For the text-containing cell, return its midpoint in (x, y) coordinate format. 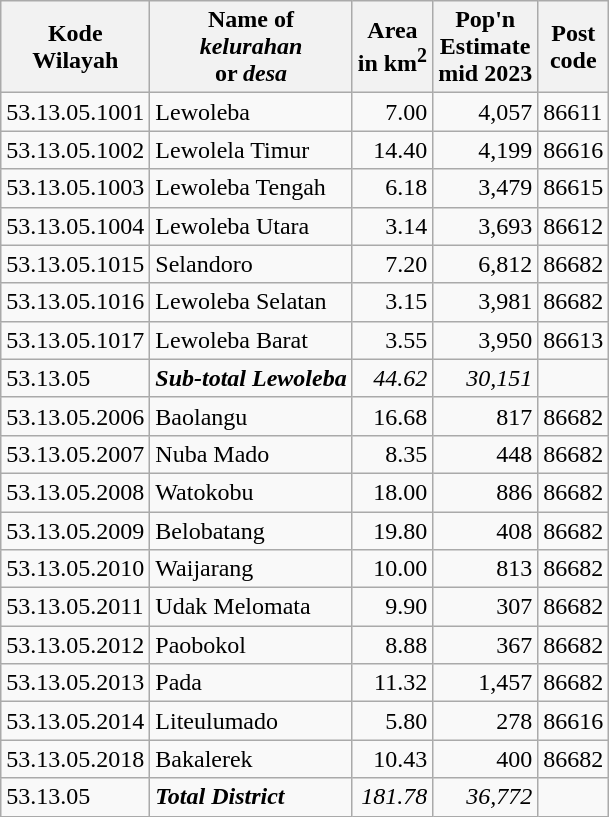
408 (486, 531)
5.80 (392, 721)
Waijarang (251, 569)
53.13.05.2018 (76, 759)
Area in km2 (392, 47)
Pop'nEstimatemid 2023 (486, 47)
6.18 (392, 188)
Lewoleba Selatan (251, 302)
53.13.05.2008 (76, 492)
Pada (251, 683)
Belobatang (251, 531)
813 (486, 569)
53.13.05.2014 (76, 721)
307 (486, 607)
Lewolela Timur (251, 150)
53.13.05.1017 (76, 340)
36,772 (486, 797)
4,057 (486, 112)
18.00 (392, 492)
3,693 (486, 226)
Udak Melomata (251, 607)
53.13.05.2009 (76, 531)
448 (486, 454)
86612 (574, 226)
53.13.05.1004 (76, 226)
10.00 (392, 569)
53.13.05.2013 (76, 683)
Selandoro (251, 264)
4,199 (486, 150)
53.13.05.1015 (76, 264)
7.20 (392, 264)
53.13.05.1003 (76, 188)
1,457 (486, 683)
Nuba Mado (251, 454)
44.62 (392, 378)
Sub-total Lewoleba (251, 378)
Bakalerek (251, 759)
817 (486, 416)
53.13.05.2010 (76, 569)
14.40 (392, 150)
367 (486, 645)
Lewoleba Utara (251, 226)
19.80 (392, 531)
3,479 (486, 188)
11.32 (392, 683)
Lewoleba Barat (251, 340)
53.13.05.1002 (76, 150)
7.00 (392, 112)
KodeWilayah (76, 47)
Lewoleba (251, 112)
3.55 (392, 340)
86611 (574, 112)
Paobokol (251, 645)
10.43 (392, 759)
53.13.05.1001 (76, 112)
86615 (574, 188)
53.13.05.2011 (76, 607)
Baolangu (251, 416)
3,981 (486, 302)
886 (486, 492)
Name of kelurahan or desa (251, 47)
Watokobu (251, 492)
86613 (574, 340)
53.13.05.2012 (76, 645)
400 (486, 759)
Lewoleba Tengah (251, 188)
3.15 (392, 302)
53.13.05.2007 (76, 454)
181.78 (392, 797)
9.90 (392, 607)
53.13.05.1016 (76, 302)
3,950 (486, 340)
Postcode (574, 47)
30,151 (486, 378)
16.68 (392, 416)
278 (486, 721)
Total District (251, 797)
8.88 (392, 645)
Liteulumado (251, 721)
3.14 (392, 226)
8.35 (392, 454)
53.13.05.2006 (76, 416)
6,812 (486, 264)
